Scan for the cell matching the given text and deliver its (x, y) coordinate at center. 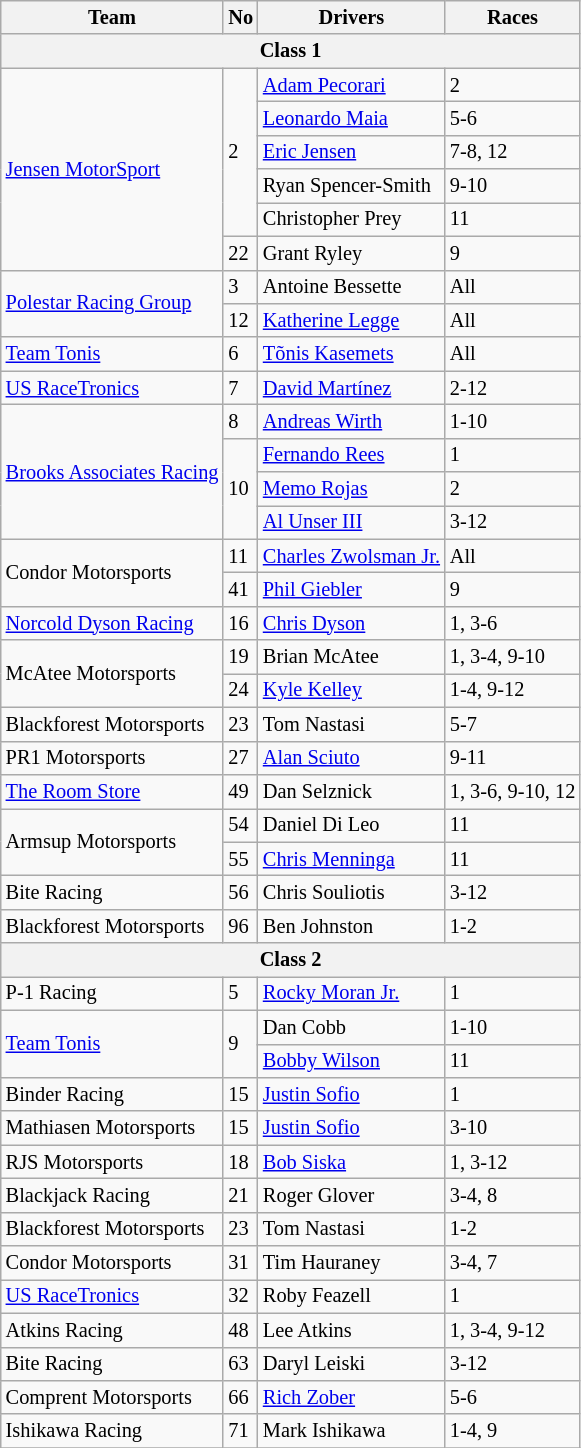
Class 2 (291, 960)
22 (240, 253)
10 (240, 488)
5-7 (512, 724)
Atkins Racing (112, 1330)
32 (240, 1296)
Daryl Leiski (352, 1364)
Adam Pecorari (352, 85)
Katherine Legge (352, 320)
55 (240, 859)
7 (240, 388)
Comprent Motorsports (112, 1397)
Jensen MotorSport (112, 169)
Andreas Wirth (352, 421)
Ryan Spencer-Smith (352, 186)
Mathiasen Motorsports (112, 1128)
Tõnis Kasemets (352, 354)
Armsup Motorsports (112, 842)
16 (240, 623)
PR1 Motorsports (112, 758)
3-4, 8 (512, 1195)
Rich Zober (352, 1397)
Dan Cobb (352, 1027)
56 (240, 892)
12 (240, 320)
Lee Atkins (352, 1330)
1, 3-6 (512, 623)
Memo Rojas (352, 489)
Eric Jensen (352, 152)
5 (240, 993)
Class 1 (291, 51)
Chris Dyson (352, 623)
Kyle Kelley (352, 690)
RJS Motorsports (112, 1162)
8 (240, 421)
27 (240, 758)
6 (240, 354)
Polestar Racing Group (112, 304)
Team (112, 17)
Ben Johnston (352, 926)
71 (240, 1431)
Bobby Wilson (352, 1061)
Ishikawa Racing (112, 1431)
Alan Sciuto (352, 758)
Al Unser III (352, 522)
24 (240, 690)
7-8, 12 (512, 152)
41 (240, 589)
1-4, 9 (512, 1431)
48 (240, 1330)
Leonardo Maia (352, 118)
21 (240, 1195)
1, 3-4, 9-10 (512, 657)
2-12 (512, 388)
Brooks Associates Racing (112, 472)
1, 3-4, 9-12 (512, 1330)
Rocky Moran Jr. (352, 993)
Tim Hauraney (352, 1263)
Blackjack Racing (112, 1195)
3-4, 7 (512, 1263)
Christopher Prey (352, 219)
19 (240, 657)
Antoine Bessette (352, 287)
Bob Siska (352, 1162)
9-10 (512, 186)
The Room Store (112, 791)
3 (240, 287)
3-10 (512, 1128)
1, 3-12 (512, 1162)
Fernando Rees (352, 455)
Roby Feazell (352, 1296)
1, 3-6, 9-10, 12 (512, 791)
Phil Giebler (352, 589)
Daniel Di Leo (352, 825)
63 (240, 1364)
Brian McAtee (352, 657)
Binder Racing (112, 1094)
Roger Glover (352, 1195)
Grant Ryley (352, 253)
9-11 (512, 758)
David Martínez (352, 388)
18 (240, 1162)
Mark Ishikawa (352, 1431)
Charles Zwolsman Jr. (352, 556)
49 (240, 791)
P-1 Racing (112, 993)
Chris Menninga (352, 859)
31 (240, 1263)
96 (240, 926)
Drivers (352, 17)
Norcold Dyson Racing (112, 623)
Dan Selznick (352, 791)
McAtee Motorsports (112, 674)
1-4, 9-12 (512, 690)
No (240, 17)
Chris Souliotis (352, 892)
54 (240, 825)
Races (512, 17)
66 (240, 1397)
